Identify which cell holds the provided text, then report its (X, Y) central coordinate. 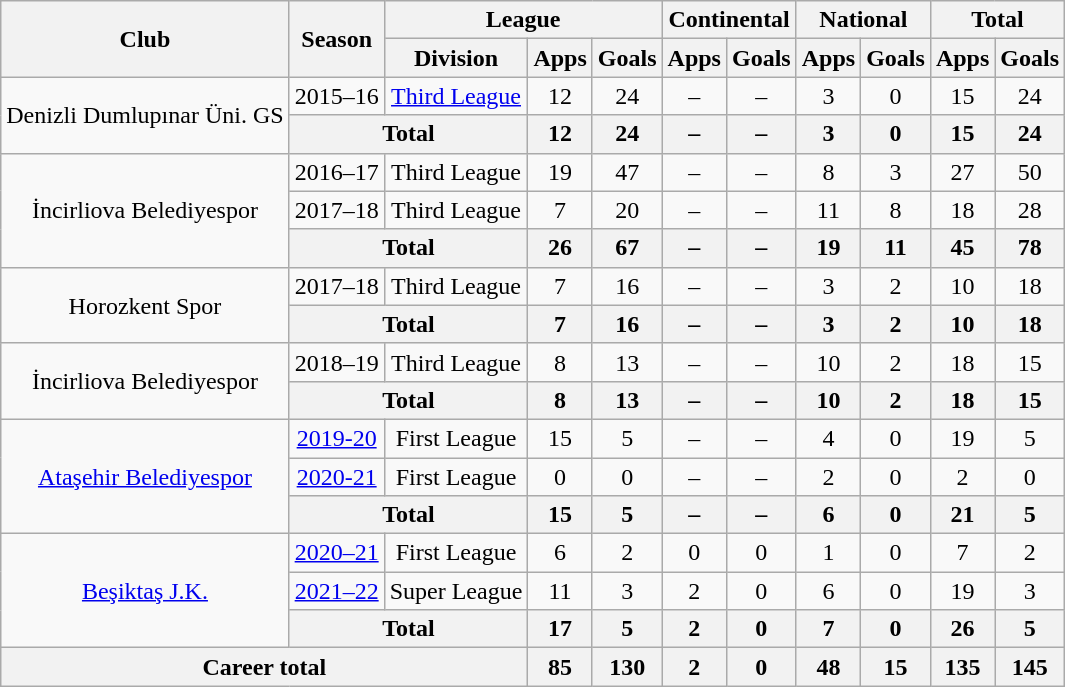
67 (627, 248)
Division (456, 58)
2021–22 (336, 591)
Denizli Dumlupınar Üni. GS (145, 115)
21 (962, 515)
League (523, 20)
27 (962, 172)
Club (145, 39)
20 (627, 210)
45 (962, 248)
Horozkent Spor (145, 305)
48 (828, 667)
2016–17 (336, 172)
47 (627, 172)
1 (828, 553)
4 (828, 438)
2020–21 (336, 553)
145 (1030, 667)
2015–16 (336, 96)
28 (1030, 210)
Season (336, 39)
Beşiktaş J.K. (145, 591)
Super League (456, 591)
Career total (264, 667)
Continental (729, 20)
85 (560, 667)
2020-21 (336, 477)
78 (1030, 248)
National (863, 20)
50 (1030, 172)
135 (962, 667)
Ataşehir Belediyespor (145, 476)
17 (560, 629)
130 (627, 667)
2018–19 (336, 362)
2019-20 (336, 438)
